Output the (X, Y) coordinate of the center of the cell containing the given text.  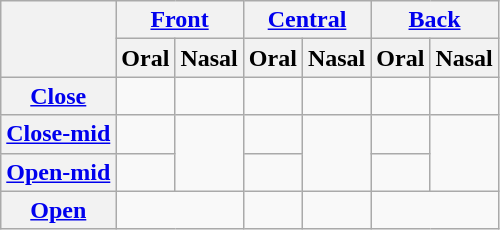
Front (180, 20)
Open-mid (58, 172)
Open (58, 210)
Close-mid (58, 134)
Central (306, 20)
Back (434, 20)
Close (58, 96)
